Locate the cell with the specified text and output its (X, Y) center coordinate. 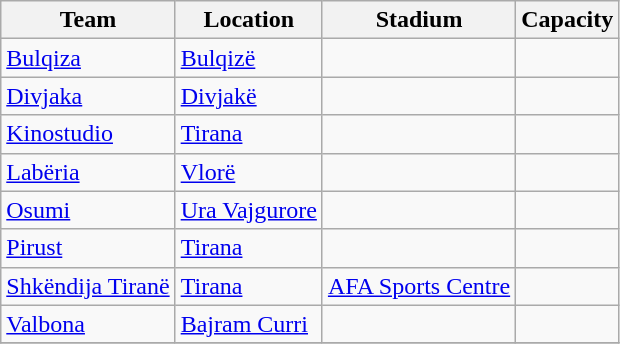
Pirust (88, 248)
Bulqizë (248, 58)
Capacity (568, 20)
Vlorë (248, 172)
Location (248, 20)
Labëria (88, 172)
Team (88, 20)
Divjakë (248, 96)
Shkëndija Tiranë (88, 286)
AFA Sports Centre (418, 286)
Valbona (88, 324)
Stadium (418, 20)
Bulqiza (88, 58)
Divjaka (88, 96)
Bajram Curri (248, 324)
Ura Vajgurore (248, 210)
Osumi (88, 210)
Kinostudio (88, 134)
